Scan for the cell matching the given text and deliver its (x, y) coordinate at center. 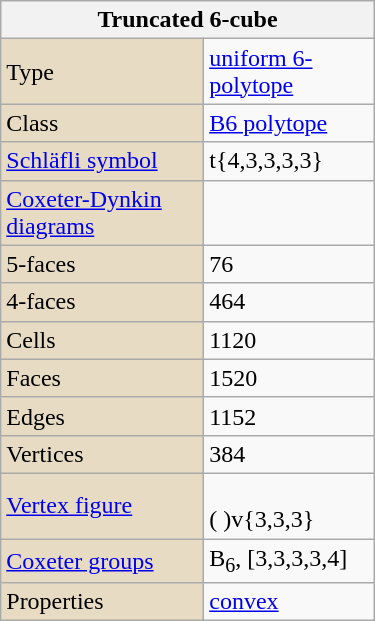
Properties (102, 602)
B6, [3,3,3,3,4] (290, 560)
t{4,3,3,3,3} (290, 161)
( )v{3,3,3} (290, 506)
1520 (290, 378)
Faces (102, 378)
Truncated 6-cube (188, 20)
Vertex figure (102, 506)
5-faces (102, 264)
384 (290, 454)
Coxeter-Dynkin diagrams (102, 212)
76 (290, 264)
Coxeter groups (102, 560)
4-faces (102, 302)
Cells (102, 340)
Vertices (102, 454)
Schläfli symbol (102, 161)
1120 (290, 340)
convex (290, 602)
464 (290, 302)
Type (102, 72)
uniform 6-polytope (290, 72)
1152 (290, 416)
B6 polytope (290, 123)
Edges (102, 416)
Class (102, 123)
